Identify which cell holds the provided text, then report its [X, Y] central coordinate. 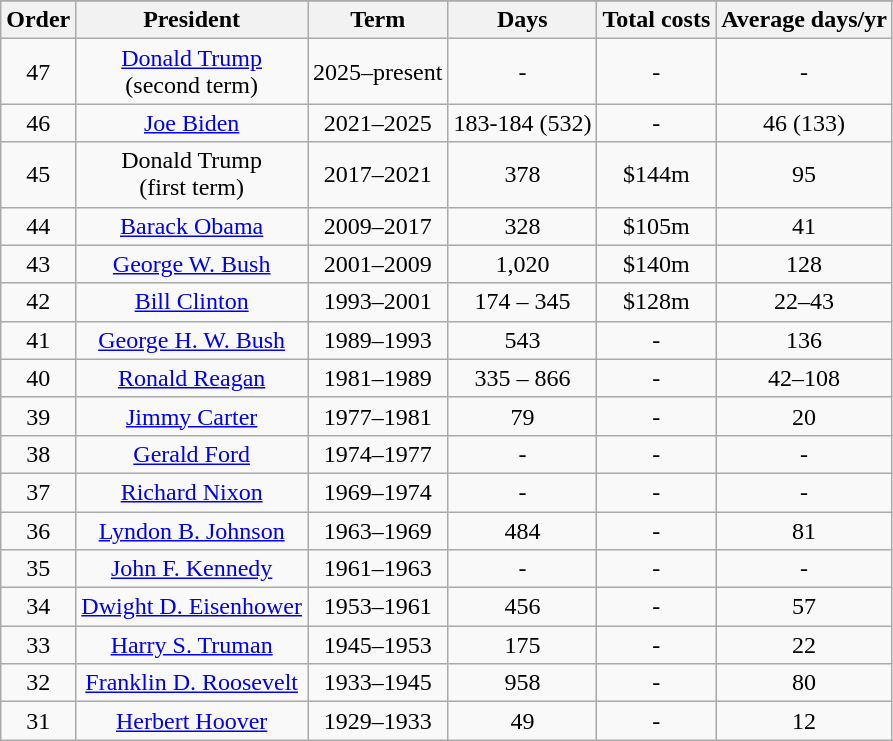
2021–2025 [378, 123]
22–43 [804, 302]
George W. Bush [192, 264]
$105m [656, 226]
46 [38, 123]
42–108 [804, 378]
81 [804, 531]
Harry S. Truman [192, 645]
183-184 (532) [522, 123]
80 [804, 683]
31 [38, 721]
Richard Nixon [192, 492]
43 [38, 264]
Barack Obama [192, 226]
Days [522, 20]
John F. Kennedy [192, 569]
958 [522, 683]
President [192, 20]
174 – 345 [522, 302]
1953–1961 [378, 607]
George H. W. Bush [192, 340]
79 [522, 416]
Donald Trump (first term) [192, 174]
Ronald Reagan [192, 378]
175 [522, 645]
39 [38, 416]
22 [804, 645]
$140m [656, 264]
1974–1977 [378, 454]
Order [38, 20]
2009–2017 [378, 226]
456 [522, 607]
378 [522, 174]
2025–present [378, 72]
1993–2001 [378, 302]
Lyndon B. Johnson [192, 531]
44 [38, 226]
20 [804, 416]
328 [522, 226]
37 [38, 492]
35 [38, 569]
Franklin D. Roosevelt [192, 683]
1961–1963 [378, 569]
Jimmy Carter [192, 416]
Term [378, 20]
Dwight D. Eisenhower [192, 607]
543 [522, 340]
1989–1993 [378, 340]
57 [804, 607]
Gerald Ford [192, 454]
34 [38, 607]
32 [38, 683]
1981–1989 [378, 378]
335 – 866 [522, 378]
47 [38, 72]
Average days/yr [804, 20]
1945–1953 [378, 645]
45 [38, 174]
2017–2021 [378, 174]
1963–1969 [378, 531]
Herbert Hoover [192, 721]
42 [38, 302]
1933–1945 [378, 683]
484 [522, 531]
40 [38, 378]
38 [38, 454]
$144m [656, 174]
2001–2009 [378, 264]
Joe Biden [192, 123]
$128m [656, 302]
36 [38, 531]
49 [522, 721]
136 [804, 340]
33 [38, 645]
1,020 [522, 264]
46 (133) [804, 123]
1969–1974 [378, 492]
95 [804, 174]
1977–1981 [378, 416]
12 [804, 721]
128 [804, 264]
Donald Trump (second term) [192, 72]
Total costs [656, 20]
1929–1933 [378, 721]
Bill Clinton [192, 302]
